Output the (X, Y) coordinate of the center of the cell containing the given text.  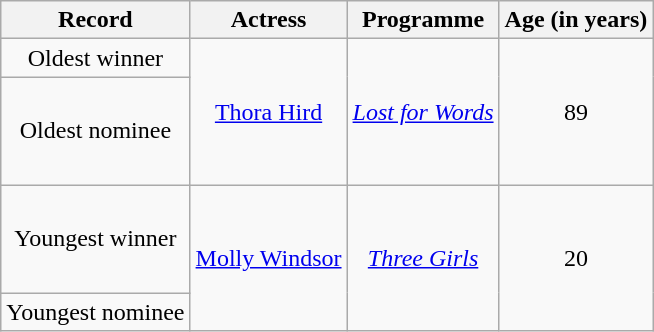
Oldest winner (96, 58)
Record (96, 20)
20 (576, 258)
89 (576, 112)
Youngest winner (96, 239)
Oldest nominee (96, 131)
Age (in years) (576, 20)
Three Girls (423, 258)
Thora Hird (268, 112)
Molly Windsor (268, 258)
Actress (268, 20)
Youngest nominee (96, 312)
Programme (423, 20)
Lost for Words (423, 112)
